Determine the (x, y) coordinate at the center of the cell enclosing the given text.  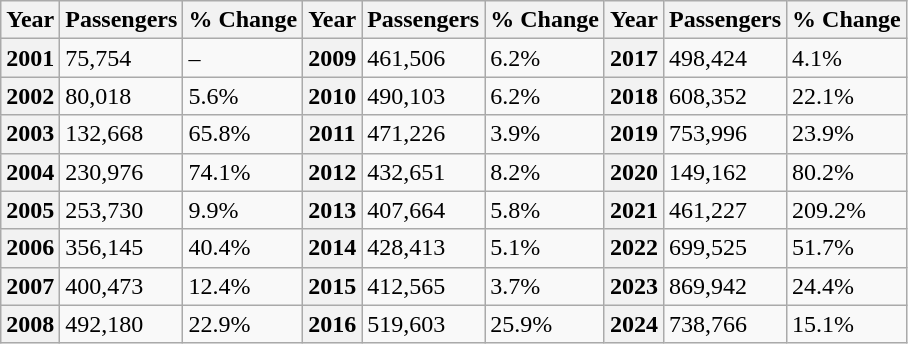
149,162 (726, 172)
24.4% (847, 286)
2022 (634, 248)
12.4% (243, 286)
2001 (30, 58)
2024 (634, 324)
2006 (30, 248)
4.1% (847, 58)
2009 (332, 58)
412,565 (424, 286)
400,473 (122, 286)
209.2% (847, 210)
492,180 (122, 324)
65.8% (243, 134)
2012 (332, 172)
40.4% (243, 248)
2010 (332, 96)
471,226 (424, 134)
2014 (332, 248)
490,103 (424, 96)
2023 (634, 286)
2016 (332, 324)
461,506 (424, 58)
74.1% (243, 172)
428,413 (424, 248)
23.9% (847, 134)
8.2% (545, 172)
2015 (332, 286)
9.9% (243, 210)
2008 (30, 324)
753,996 (726, 134)
2005 (30, 210)
869,942 (726, 286)
2013 (332, 210)
75,754 (122, 58)
2004 (30, 172)
5.1% (545, 248)
5.6% (243, 96)
25.9% (545, 324)
2018 (634, 96)
230,976 (122, 172)
51.7% (847, 248)
2011 (332, 134)
2017 (634, 58)
2007 (30, 286)
432,651 (424, 172)
80,018 (122, 96)
3.9% (545, 134)
– (243, 58)
2002 (30, 96)
699,525 (726, 248)
2021 (634, 210)
80.2% (847, 172)
2019 (634, 134)
461,227 (726, 210)
2020 (634, 172)
253,730 (122, 210)
5.8% (545, 210)
407,664 (424, 210)
498,424 (726, 58)
22.1% (847, 96)
738,766 (726, 324)
22.9% (243, 324)
356,145 (122, 248)
608,352 (726, 96)
15.1% (847, 324)
2003 (30, 134)
132,668 (122, 134)
3.7% (545, 286)
519,603 (424, 324)
